Output the [X, Y] coordinate of the center of the cell containing the given text.  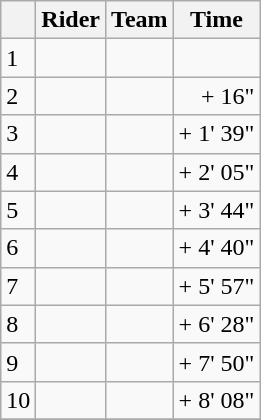
+ 1' 39" [216, 134]
+ 5' 57" [216, 286]
7 [18, 286]
5 [18, 210]
4 [18, 172]
1 [18, 58]
+ 7' 50" [216, 362]
10 [18, 400]
Rider [71, 20]
2 [18, 96]
+ 6' 28" [216, 324]
+ 3' 44" [216, 210]
Time [216, 20]
+ 16" [216, 96]
8 [18, 324]
Team [140, 20]
6 [18, 248]
9 [18, 362]
3 [18, 134]
+ 2' 05" [216, 172]
+ 8' 08" [216, 400]
+ 4' 40" [216, 248]
